Capture the cell that displays the provided text and extract its [x, y] central coordinate. 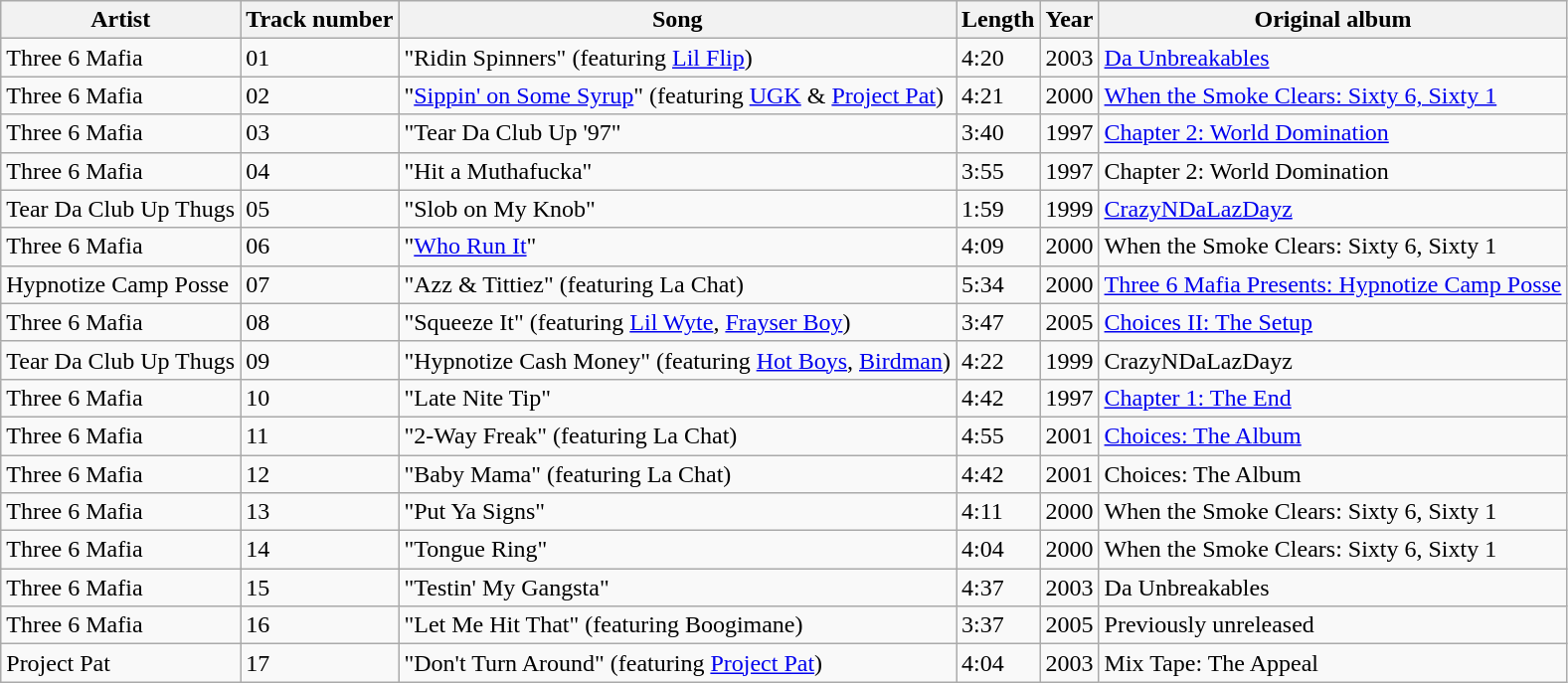
"Baby Mama" (featuring La Chat) [678, 474]
01 [320, 58]
11 [320, 435]
"Let Me Hit That" (featuring Boogimane) [678, 625]
05 [320, 209]
"Who Run It" [678, 247]
Choices II: The Setup [1332, 322]
1:59 [998, 209]
"Sippin' on Some Syrup" (featuring UGK & Project Pat) [678, 95]
4:09 [998, 247]
13 [320, 512]
"Put Ya Signs" [678, 512]
"Squeeze It" (featuring Lil Wyte, Frayser Boy) [678, 322]
Mix Tape: The Appeal [1332, 663]
14 [320, 550]
4:21 [998, 95]
Length [998, 20]
Previously unreleased [1332, 625]
"Hypnotize Cash Money" (featuring Hot Boys, Birdman) [678, 360]
3:47 [998, 322]
Project Pat [121, 663]
Year [1070, 20]
4:22 [998, 360]
06 [320, 247]
17 [320, 663]
"Slob on My Knob" [678, 209]
03 [320, 133]
Chapter 1: The End [1332, 398]
12 [320, 474]
Track number [320, 20]
Three 6 Mafia Presents: Hypnotize Camp Posse [1332, 284]
"Azz & Tittiez" (featuring La Chat) [678, 284]
"Don't Turn Around" (featuring Project Pat) [678, 663]
4:37 [998, 588]
07 [320, 284]
10 [320, 398]
4:55 [998, 435]
4:11 [998, 512]
08 [320, 322]
"Late Nite Tip" [678, 398]
3:55 [998, 171]
02 [320, 95]
09 [320, 360]
"2-Way Freak" (featuring La Chat) [678, 435]
15 [320, 588]
3:37 [998, 625]
Hypnotize Camp Posse [121, 284]
4:20 [998, 58]
3:40 [998, 133]
"Ridin Spinners" (featuring Lil Flip) [678, 58]
Artist [121, 20]
04 [320, 171]
"Hit a Muthafucka" [678, 171]
"Tear Da Club Up '97" [678, 133]
"Tongue Ring" [678, 550]
Original album [1332, 20]
5:34 [998, 284]
"Testin' My Gangsta" [678, 588]
16 [320, 625]
Song [678, 20]
